Return [x, y] of the center of cell containing provided text 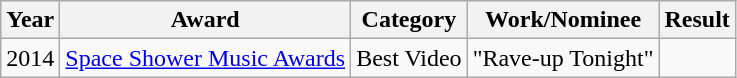
"Rave-up Tonight" [563, 58]
Space Shower Music Awards [206, 58]
Best Video [410, 58]
Year [30, 20]
Result [697, 20]
Work/Nominee [563, 20]
Category [410, 20]
Award [206, 20]
2014 [30, 58]
